Scan for the cell matching the given text and deliver its (x, y) coordinate at center. 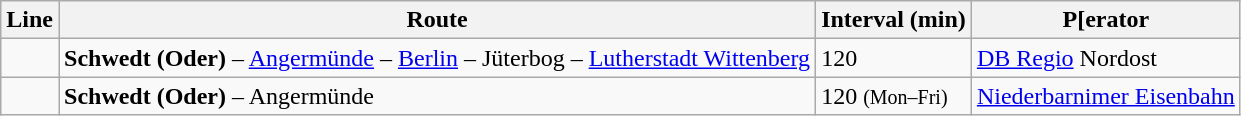
120 (Mon–Fri) (894, 96)
P[erator (1106, 20)
120 (894, 58)
Niederbarnimer Eisenbahn (1106, 96)
Schwedt (Oder) – Angermünde (436, 96)
Interval (min) (894, 20)
Line (30, 20)
DB Regio Nordost (1106, 58)
Schwedt (Oder) – Angermünde – Berlin – Jüterbog – Lutherstadt Wittenberg (436, 58)
Route (436, 20)
